Detect which cell encompasses the target text, then output its [x, y] center coordinate. 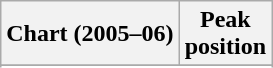
Peak position [225, 34]
Chart (2005–06) [90, 34]
